Detect which cell encompasses the target text, then output its (x, y) center coordinate. 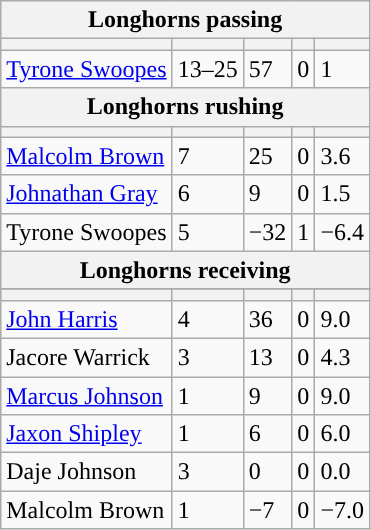
Longhorns passing (186, 20)
John Harris (86, 319)
0.0 (342, 472)
1.5 (342, 194)
Jacore Warrick (86, 357)
−32 (268, 232)
25 (268, 156)
7 (208, 156)
−7.0 (342, 510)
−7 (268, 510)
13 (268, 357)
6.0 (342, 434)
4.3 (342, 357)
36 (268, 319)
Marcus Johnson (86, 395)
Johnathan Gray (86, 194)
3.6 (342, 156)
57 (268, 69)
Longhorns rushing (186, 107)
4 (208, 319)
Longhorns receiving (186, 270)
−6.4 (342, 232)
13–25 (208, 69)
Jaxon Shipley (86, 434)
5 (208, 232)
Daje Johnson (86, 472)
